Provide the (x, y) coordinate of the cell's center where the given text is located.  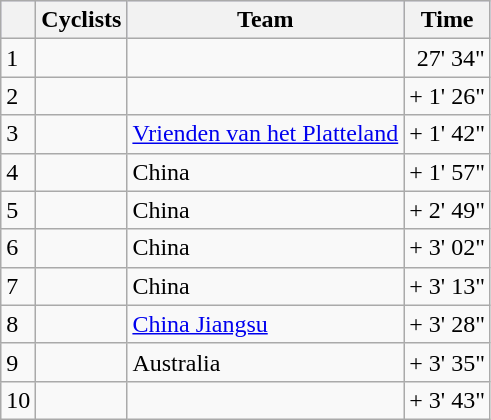
+ 3' 02" (448, 248)
+ 1' 42" (448, 134)
6 (18, 248)
4 (18, 172)
+ 3' 13" (448, 286)
27' 34" (448, 58)
7 (18, 286)
3 (18, 134)
+ 3' 43" (448, 400)
1 (18, 58)
+ 1' 26" (448, 96)
Time (448, 20)
10 (18, 400)
+ 1' 57" (448, 172)
5 (18, 210)
China Jiangsu (266, 324)
8 (18, 324)
+ 3' 35" (448, 362)
+ 2' 49" (448, 210)
2 (18, 96)
Australia (266, 362)
Team (266, 20)
Cyclists (82, 20)
9 (18, 362)
Vrienden van het Platteland (266, 134)
+ 3' 28" (448, 324)
